Search for the cell housing the specified text and yield its (x, y) center coordinate. 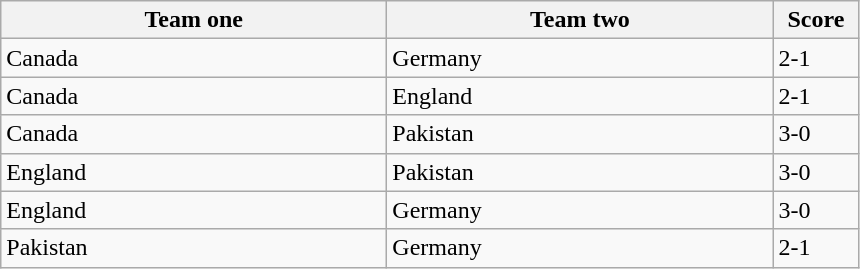
Team two (580, 20)
Score (816, 20)
Team one (194, 20)
